Return the [X, Y] coordinate for the center point of the cell that contains the specified text.  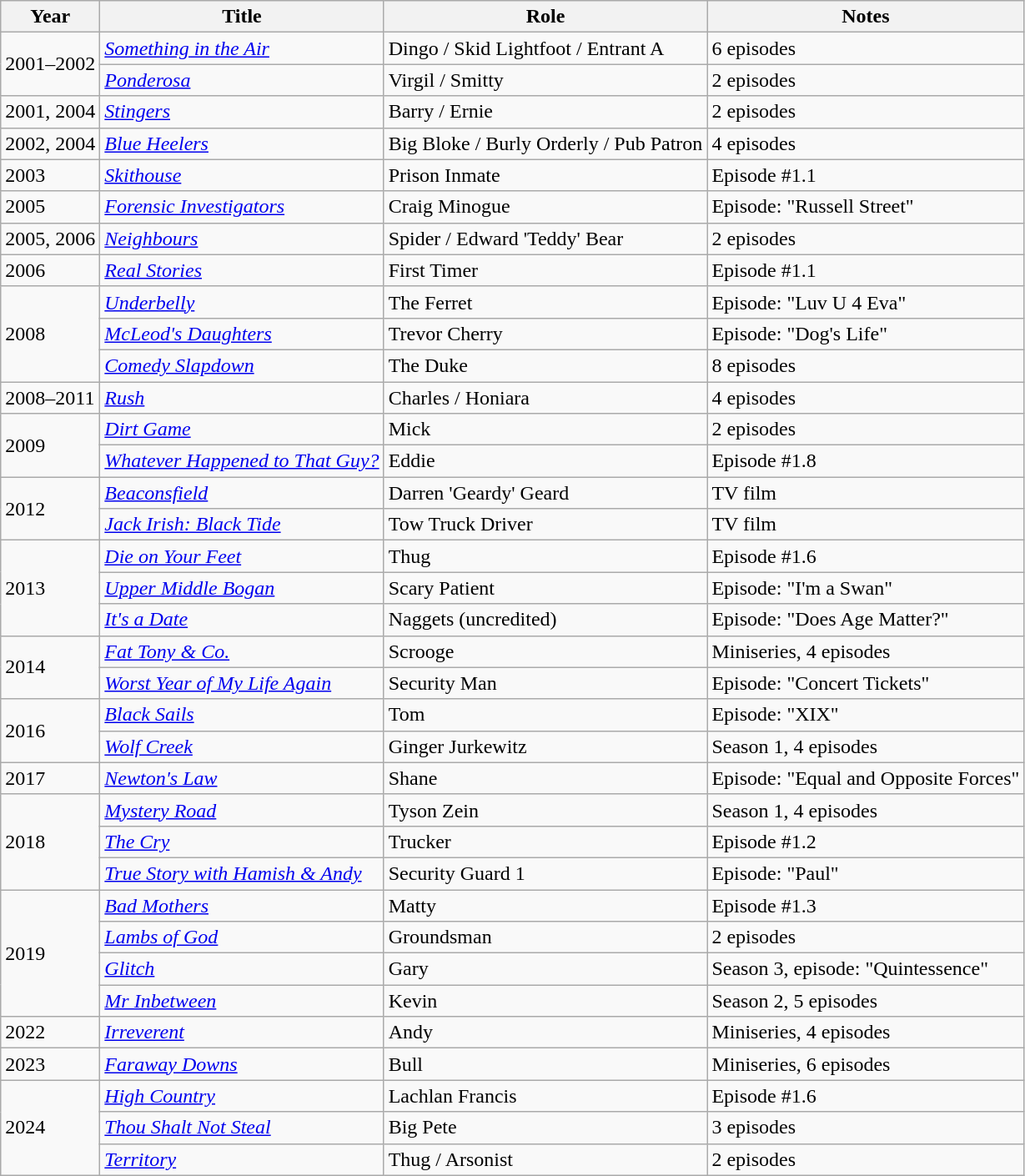
Jack Irish: Black Tide [242, 525]
2018 [50, 842]
Craig Minogue [545, 207]
Trevor Cherry [545, 334]
2006 [50, 270]
Episode: "I'm a Swan" [866, 588]
2012 [50, 509]
Andy [545, 1033]
Wolf Creek [242, 746]
Something in the Air [242, 48]
Lambs of God [242, 937]
Tom [545, 715]
Season 2, 5 episodes [866, 1001]
Bad Mothers [242, 905]
High Country [242, 1096]
2014 [50, 667]
Mr Inbetween [242, 1001]
Rush [242, 398]
Security Guard 1 [545, 873]
Episode: "XIX" [866, 715]
True Story with Hamish & Andy [242, 873]
Gary [545, 969]
2005 [50, 207]
Virgil / Smitty [545, 80]
Groundsman [545, 937]
Spider / Edward 'Teddy' Bear [545, 239]
2008–2011 [50, 398]
Big Pete [545, 1128]
Thug / Arsonist [545, 1159]
Thug [545, 556]
8 episodes [866, 365]
First Timer [545, 270]
Mystery Road [242, 810]
Beaconsfield [242, 493]
Darren 'Geardy' Geard [545, 493]
2017 [50, 778]
Year [50, 17]
Thou Shalt Not Steal [242, 1128]
2008 [50, 334]
Season 3, episode: "Quintessence" [866, 969]
Role [545, 17]
Trucker [545, 842]
Newton's Law [242, 778]
Real Stories [242, 270]
2001, 2004 [50, 112]
Episode: "Does Age Matter?" [866, 620]
Episode: "Equal and Opposite Forces" [866, 778]
Scrooge [545, 651]
Lachlan Francis [545, 1096]
McLeod's Daughters [242, 334]
Kevin [545, 1001]
Barry / Ernie [545, 112]
Upper Middle Bogan [242, 588]
2019 [50, 952]
Neighbours [242, 239]
Territory [242, 1159]
Die on Your Feet [242, 556]
2022 [50, 1033]
Ginger Jurkewitz [545, 746]
2002, 2004 [50, 143]
Charles / Honiara [545, 398]
2009 [50, 445]
Ponderosa [242, 80]
Episode: "Dog's Life" [866, 334]
Dirt Game [242, 430]
Naggets (uncredited) [545, 620]
Tyson Zein [545, 810]
Bull [545, 1064]
2023 [50, 1064]
Whatever Happened to That Guy? [242, 461]
2003 [50, 175]
6 episodes [866, 48]
Episode: "Concert Tickets" [866, 683]
Black Sails [242, 715]
Dingo / Skid Lightfoot / Entrant A [545, 48]
Episode: "Paul" [866, 873]
Episode #1.8 [866, 461]
2016 [50, 731]
Episode: "Russell Street" [866, 207]
Skithouse [242, 175]
Episode #1.2 [866, 842]
The Ferret [545, 302]
Fat Tony & Co. [242, 651]
Underbelly [242, 302]
Security Man [545, 683]
Episode: "Luv U 4 Eva" [866, 302]
Mick [545, 430]
Eddie [545, 461]
Glitch [242, 969]
Prison Inmate [545, 175]
Matty [545, 905]
Stingers [242, 112]
Shane [545, 778]
Scary Patient [545, 588]
3 episodes [866, 1128]
2013 [50, 588]
Notes [866, 17]
Forensic Investigators [242, 207]
2024 [50, 1128]
Miniseries, 6 episodes [866, 1064]
Comedy Slapdown [242, 365]
Big Bloke / Burly Orderly / Pub Patron [545, 143]
Worst Year of My Life Again [242, 683]
Blue Heelers [242, 143]
2001–2002 [50, 64]
Faraway Downs [242, 1064]
Irreverent [242, 1033]
Tow Truck Driver [545, 525]
Episode #1.3 [866, 905]
2005, 2006 [50, 239]
It's a Date [242, 620]
Title [242, 17]
The Cry [242, 842]
The Duke [545, 365]
